Provide the (X, Y) coordinate of the cell's center where the given text is located.  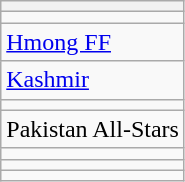
Kashmir (93, 80)
Pakistan All-Stars (93, 129)
Hmong FF (93, 42)
